Output the (X, Y) coordinate of the center of the cell containing the given text.  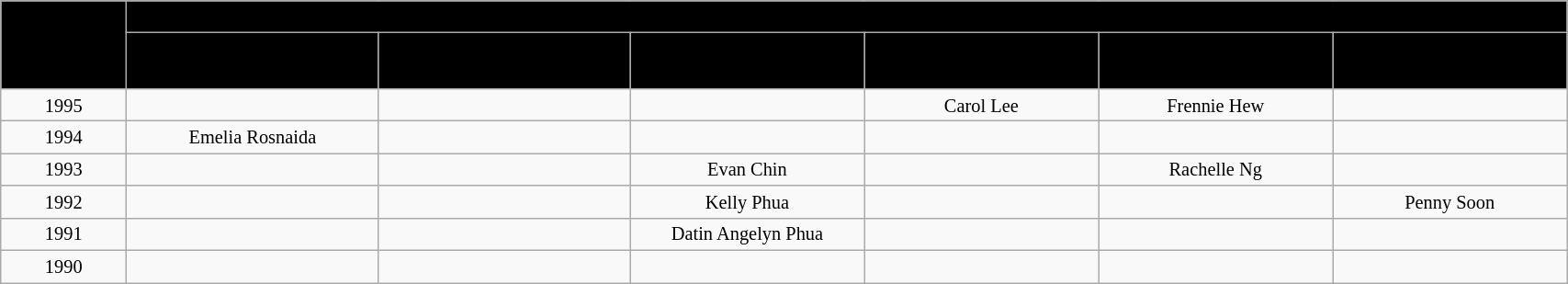
Miss Malaysia Dreamgirl (1450, 61)
Miss Malaysia Chinese (981, 61)
Miss Malaysia Tourism Queen Of The Year (504, 61)
Penny Soon (1450, 202)
Miss Malaysia Tourism Global (748, 61)
1995 (64, 105)
Miss Malaysia Tourism (253, 61)
1990 (64, 267)
Emelia Rosnaida (253, 136)
Datin Angelyn Phua (748, 233)
Miss Malaysia Intercontinental (1216, 61)
1993 (64, 169)
Kelly Phua (748, 202)
Frennie Hew (1216, 105)
1991 (64, 233)
Miss Malaysia Tourism Pageant Elemental Court Titlists (847, 17)
1992 (64, 202)
1994 (64, 136)
Rachelle Ng (1216, 169)
Evan Chin (748, 169)
Year (64, 44)
Carol Lee (981, 105)
